Search for the cell housing the specified text and yield its [x, y] center coordinate. 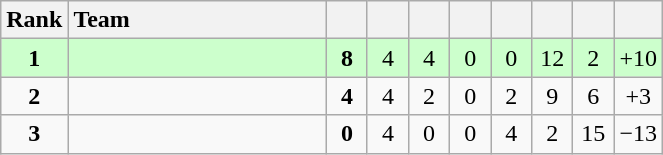
+3 [638, 96]
+10 [638, 58]
Team [198, 20]
1 [34, 58]
6 [594, 96]
−13 [638, 134]
8 [346, 58]
9 [552, 96]
Rank [34, 20]
12 [552, 58]
3 [34, 134]
15 [594, 134]
